Detect which cell encompasses the target text, then output its [x, y] center coordinate. 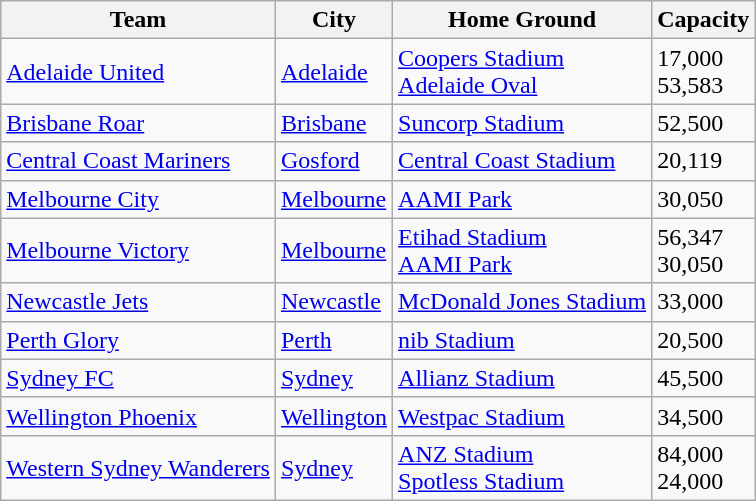
City [334, 20]
20,500 [704, 340]
Perth [334, 340]
Adelaide United [138, 72]
Home Ground [522, 20]
56,34730,050 [704, 250]
Melbourne City [138, 199]
52,500 [704, 123]
34,500 [704, 416]
Suncorp Stadium [522, 123]
Etihad StadiumAAMI Park [522, 250]
ANZ StadiumSpotless Stadium [522, 468]
Newcastle [334, 302]
Sydney FC [138, 378]
17,00053,583 [704, 72]
Western Sydney Wanderers [138, 468]
Central Coast Stadium [522, 161]
33,000 [704, 302]
Newcastle Jets [138, 302]
Wellington [334, 416]
30,050 [704, 199]
Capacity [704, 20]
45,500 [704, 378]
Gosford [334, 161]
84,00024,000 [704, 468]
Wellington Phoenix [138, 416]
nib Stadium [522, 340]
AAMI Park [522, 199]
Coopers StadiumAdelaide Oval [522, 72]
Allianz Stadium [522, 378]
Adelaide [334, 72]
Perth Glory [138, 340]
Brisbane [334, 123]
Melbourne Victory [138, 250]
McDonald Jones Stadium [522, 302]
20,119 [704, 161]
Westpac Stadium [522, 416]
Central Coast Mariners [138, 161]
Brisbane Roar [138, 123]
Team [138, 20]
